Output the (X, Y) coordinate of the center of the cell containing the given text.  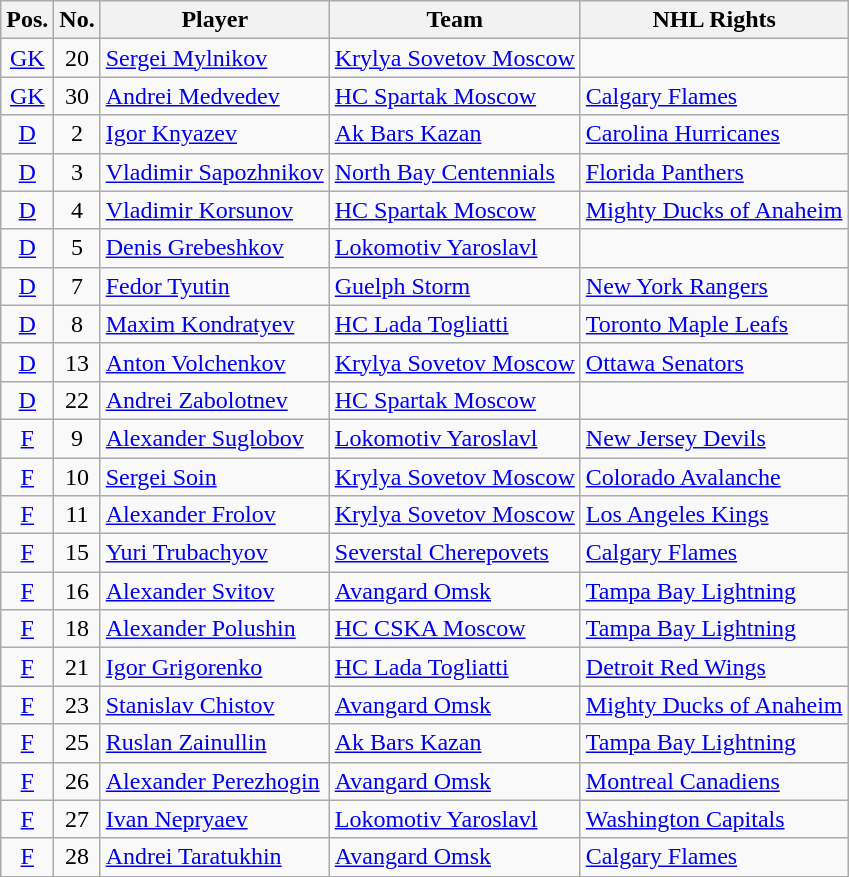
Denis Grebeshkov (214, 248)
Anton Volchenkov (214, 362)
11 (77, 515)
Team (454, 20)
Sergei Soin (214, 477)
Carolina Hurricanes (714, 134)
13 (77, 362)
Pos. (28, 20)
Alexander Frolov (214, 515)
New Jersey Devils (714, 438)
4 (77, 210)
25 (77, 743)
Colorado Avalanche (714, 477)
16 (77, 591)
9 (77, 438)
HC CSKA Moscow (454, 629)
Ivan Nepryaev (214, 819)
28 (77, 857)
North Bay Centennials (454, 172)
21 (77, 667)
Andrei Medvedev (214, 96)
18 (77, 629)
Player (214, 20)
New York Rangers (714, 286)
22 (77, 400)
Sergei Mylnikov (214, 58)
Guelph Storm (454, 286)
26 (77, 781)
23 (77, 705)
Washington Capitals (714, 819)
Igor Knyazev (214, 134)
Andrei Taratukhin (214, 857)
Detroit Red Wings (714, 667)
Maxim Kondratyev (214, 324)
20 (77, 58)
Vladimir Sapozhnikov (214, 172)
Vladimir Korsunov (214, 210)
8 (77, 324)
Andrei Zabolotnev (214, 400)
Florida Panthers (714, 172)
Ruslan Zainullin (214, 743)
3 (77, 172)
Yuri Trubachyov (214, 553)
NHL Rights (714, 20)
Alexander Suglobov (214, 438)
30 (77, 96)
Igor Grigorenko (214, 667)
Severstal Cherepovets (454, 553)
Alexander Svitov (214, 591)
Los Angeles Kings (714, 515)
27 (77, 819)
Montreal Canadiens (714, 781)
Toronto Maple Leafs (714, 324)
Alexander Polushin (214, 629)
Fedor Tyutin (214, 286)
15 (77, 553)
No. (77, 20)
Stanislav Chistov (214, 705)
Ottawa Senators (714, 362)
Alexander Perezhogin (214, 781)
5 (77, 248)
7 (77, 286)
10 (77, 477)
2 (77, 134)
